Identify which cell holds the provided text, then report its (X, Y) central coordinate. 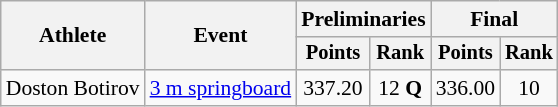
3 m springboard (221, 88)
Final (494, 19)
Doston Botirov (73, 88)
336.00 (466, 88)
12 Q (400, 88)
10 (529, 88)
337.20 (333, 88)
Event (221, 36)
Preliminaries (363, 19)
Athlete (73, 36)
